Scan for the cell matching the given text and deliver its (x, y) coordinate at center. 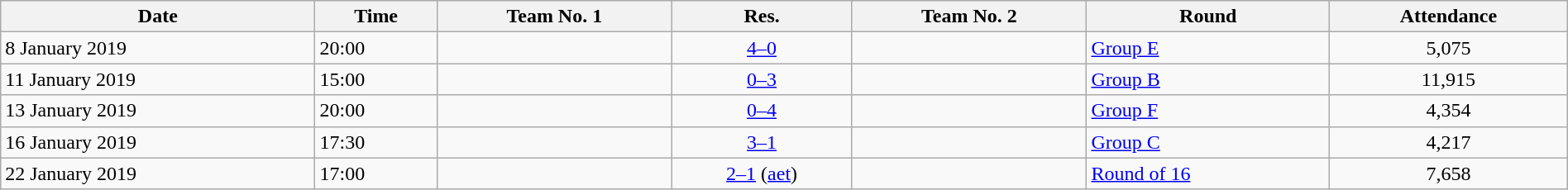
0–4 (761, 111)
Team No. 1 (554, 17)
Team No. 2 (969, 17)
4–0 (761, 48)
Group B (1208, 79)
Group E (1208, 48)
Time (375, 17)
Res. (761, 17)
2–1 (aet) (761, 173)
22 January 2019 (158, 173)
4,354 (1449, 111)
Attendance (1449, 17)
11 January 2019 (158, 79)
13 January 2019 (158, 111)
17:30 (375, 142)
4,217 (1449, 142)
7,658 (1449, 173)
16 January 2019 (158, 142)
8 January 2019 (158, 48)
0–3 (761, 79)
Round (1208, 17)
5,075 (1449, 48)
Group C (1208, 142)
Group F (1208, 111)
3–1 (761, 142)
Round of 16 (1208, 173)
17:00 (375, 173)
15:00 (375, 79)
Date (158, 17)
11,915 (1449, 79)
